Find where the given text appears and provide that cell's center as (x, y) coordinate. 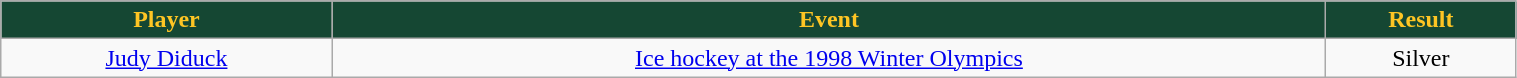
Judy Diduck (166, 58)
Player (166, 20)
Ice hockey at the 1998 Winter Olympics (829, 58)
Event (829, 20)
Silver (1421, 58)
Result (1421, 20)
